Scan for the cell matching the given text and deliver its [x, y] coordinate at center. 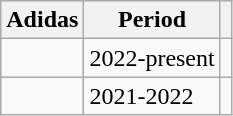
2022-present [152, 58]
Period [152, 20]
2021-2022 [152, 96]
Adidas [42, 20]
